Provide the (X, Y) coordinate of the cell's center where the given text is located.  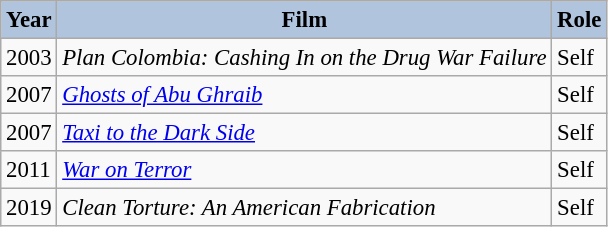
2003 (29, 58)
Plan Colombia: Cashing In on the Drug War Failure (304, 58)
Year (29, 20)
Taxi to the Dark Side (304, 133)
2011 (29, 170)
War on Terror (304, 170)
2019 (29, 208)
Role (580, 20)
Clean Torture: An American Fabrication (304, 208)
Ghosts of Abu Ghraib (304, 95)
Film (304, 20)
